Extract the (X, Y) coordinate from the center of the cell holding the provided text.  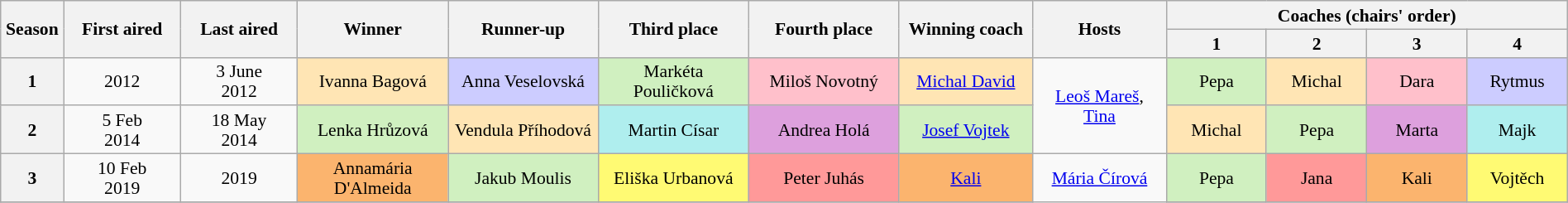
Vojtěch (1517, 178)
Jana (1317, 178)
Eliška Urbanová (673, 178)
Last aired (238, 29)
18 May 2014 (238, 130)
Fourth place (824, 29)
Coaches (chairs' order) (1366, 15)
2019 (238, 178)
Annamária D'Almeida (373, 178)
Lenka Hrůzová (373, 130)
Hosts (1100, 29)
Winner (373, 29)
Peter Juhás (824, 178)
Jakub Moulis (523, 178)
Winning coach (966, 29)
Martin Císar (673, 130)
4 (1517, 43)
Vendula Příhodová (523, 130)
5 Feb 2014 (122, 130)
3 June 2012 (238, 81)
Mária Čírová (1100, 178)
Majk (1517, 130)
Ivanna Bagová (373, 81)
Anna Veselovská (523, 81)
Leoš Mareš,Tina (1100, 105)
Dara (1417, 81)
First aired (122, 29)
2012 (122, 81)
Season (32, 29)
10 Feb 2019 (122, 178)
Third place (673, 29)
Rytmus (1517, 81)
Josef Vojtek (966, 130)
Michal David (966, 81)
Marta (1417, 130)
Miloš Novotný (824, 81)
Andrea Holá (824, 130)
Runner-up (523, 29)
Markéta Pouličková (673, 81)
